Return (x, y) of the center of cell containing provided text 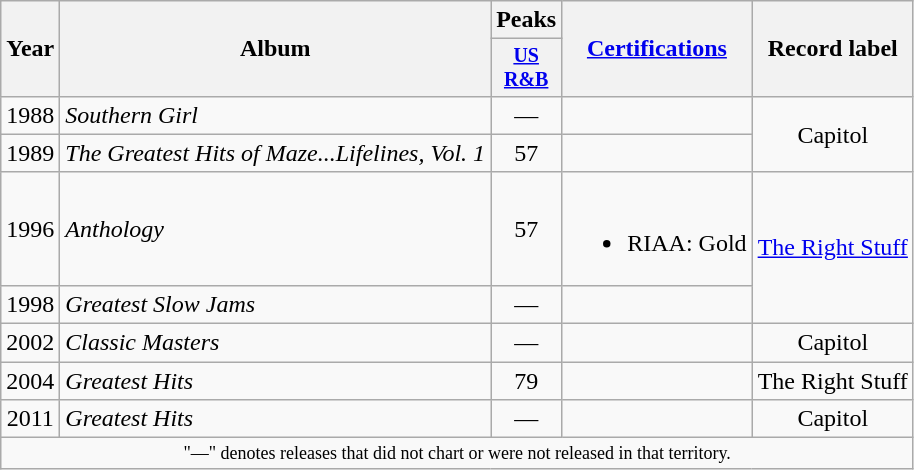
The Greatest Hits of Maze...Lifelines, Vol. 1 (276, 153)
2002 (30, 343)
Record label (832, 49)
RIAA: Gold (657, 228)
USR&B (526, 68)
2011 (30, 419)
2004 (30, 381)
1996 (30, 228)
"—" denotes releases that did not chart or were not released in that territory. (458, 454)
1989 (30, 153)
1988 (30, 115)
Anthology (276, 228)
Classic Masters (276, 343)
Album (276, 49)
1998 (30, 304)
Certifications (657, 49)
Southern Girl (276, 115)
Greatest Slow Jams (276, 304)
79 (526, 381)
Peaks (526, 20)
Year (30, 49)
